Return (x, y) of the center of cell containing provided text 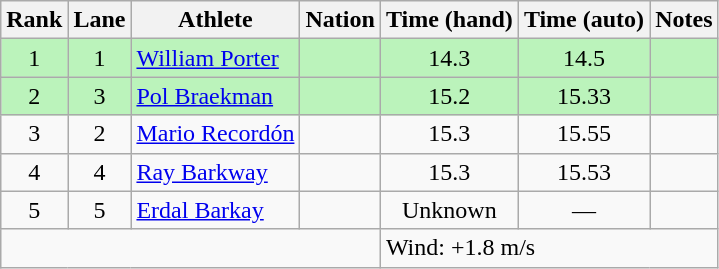
Mario Recordón (216, 134)
Athlete (216, 20)
15.55 (584, 134)
Nation (340, 20)
Time (auto) (584, 20)
14.3 (449, 58)
Ray Barkway (216, 172)
Pol Braekman (216, 96)
Rank (34, 20)
Lane (100, 20)
William Porter (216, 58)
15.33 (584, 96)
15.53 (584, 172)
Unknown (449, 210)
Time (hand) (449, 20)
15.2 (449, 96)
Erdal Barkay (216, 210)
— (584, 210)
Notes (684, 20)
14.5 (584, 58)
Wind: +1.8 m/s (549, 248)
